Provide the (X, Y) coordinate of the cell's center where the given text is located.  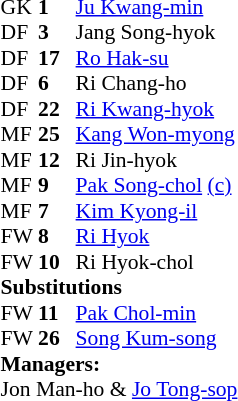
Kim Kyong-il (157, 211)
6 (57, 83)
Ri Kwang-hyok (157, 109)
Ri Jin-hyok (157, 160)
17 (57, 58)
26 (57, 339)
Pak Song-chol (c) (157, 185)
Managers: (120, 364)
Substitutions (120, 287)
11 (57, 313)
25 (57, 135)
Ri Hyok-chol (157, 262)
9 (57, 185)
3 (57, 33)
Ro Hak-su (157, 58)
8 (57, 237)
Ri Hyok (157, 237)
Pak Chol-min (157, 313)
22 (57, 109)
7 (57, 211)
12 (57, 160)
Jang Song-hyok (157, 33)
Kang Won-myong (157, 135)
Ri Chang-ho (157, 83)
Song Kum-song (157, 339)
10 (57, 262)
